Detect which cell encompasses the target text, then output its (x, y) center coordinate. 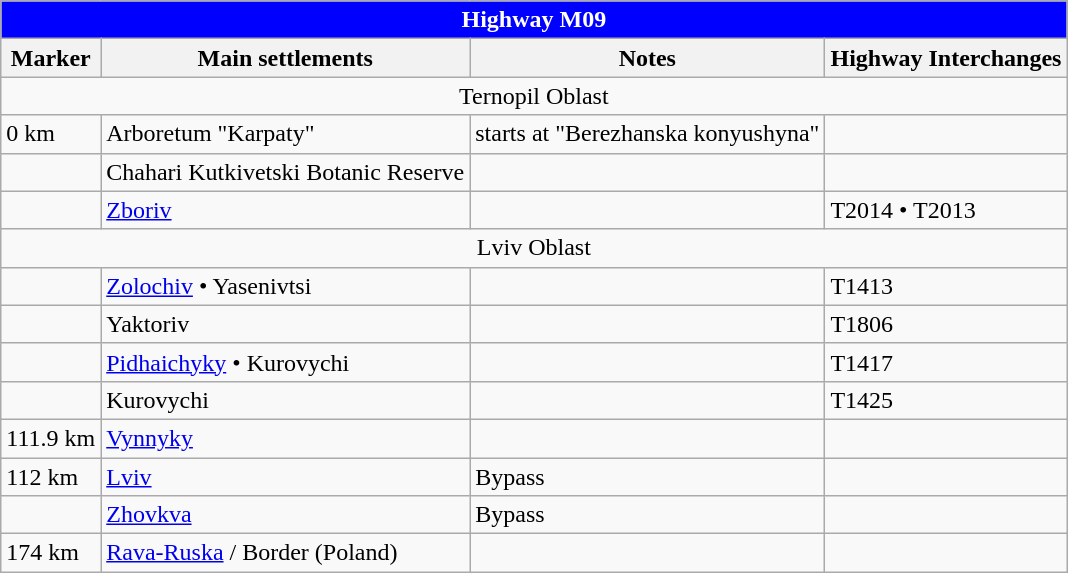
Lviv (286, 477)
Kurovychi (286, 400)
starts at "Berezhanska konyushyna" (648, 134)
Pidhaichyky • Kurovychi (286, 362)
0 km (51, 134)
T1425 (946, 400)
T1413 (946, 286)
Highway Interchanges (946, 58)
111.9 km (51, 438)
Ternopil Oblast (534, 96)
Zboriv (286, 210)
Highway M09 (534, 20)
Notes (648, 58)
174 km (51, 553)
Rava-Ruska / Border (Poland) (286, 553)
T1806 (946, 324)
Arboretum "Karpaty" (286, 134)
Zolochiv • Yasenivtsi (286, 286)
Chahari Kutkivetski Botanic Reserve (286, 172)
112 km (51, 477)
Main settlements (286, 58)
Zhovkva (286, 515)
Vynnyky (286, 438)
Lviv Oblast (534, 248)
T2014 • T2013 (946, 210)
Marker (51, 58)
T1417 (946, 362)
Yaktoriv (286, 324)
